Scan for the cell matching the given text and deliver its [X, Y] coordinate at center. 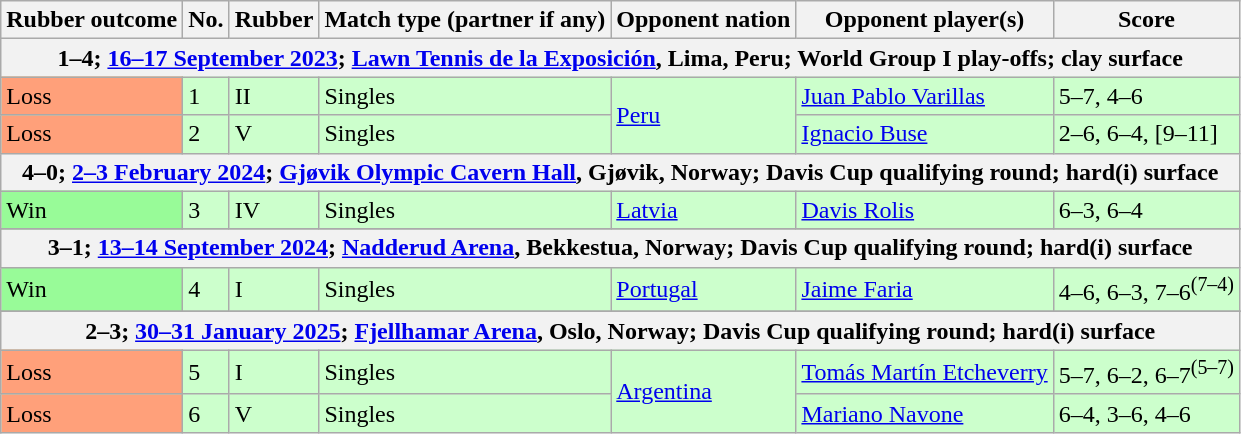
6–3, 6–4 [1146, 210]
5–7, 4–6 [1146, 96]
Portugal [704, 290]
Rubber [274, 20]
6 [206, 413]
Jaime Faria [924, 290]
Peru [704, 115]
Tomás Martín Etcheverry [924, 372]
Score [1146, 20]
4 [206, 290]
2 [206, 134]
IV [274, 210]
4–0; 2–3 February 2024; Gjøvik Olympic Cavern Hall, Gjøvik, Norway; Davis Cup qualifying round; hard(i) surface [620, 172]
Mariano Navone [924, 413]
5 [206, 372]
5–7, 6–2, 6–7(5–7) [1146, 372]
Rubber outcome [92, 20]
Argentina [704, 392]
1–4; 16–17 September 2023; Lawn Tennis de la Exposición, Lima, Peru; World Group I play-offs; clay surface [620, 58]
II [274, 96]
Latvia [704, 210]
Juan Pablo Varillas [924, 96]
4–6, 6–3, 7–6(7–4) [1146, 290]
Match type (partner if any) [465, 20]
Ignacio Buse [924, 134]
No. [206, 20]
Opponent player(s) [924, 20]
2–3; 30–31 January 2025; Fjellhamar Arena, Oslo, Norway; Davis Cup qualifying round; hard(i) surface [620, 331]
3–1; 13–14 September 2024; Nadderud Arena, Bekkestua, Norway; Davis Cup qualifying round; hard(i) surface [620, 248]
Opponent nation [704, 20]
1 [206, 96]
Davis Rolis [924, 210]
3 [206, 210]
6–4, 3–6, 4–6 [1146, 413]
2–6, 6–4, [9–11] [1146, 134]
